Find where the given text appears and provide that cell's center as [x, y] coordinate. 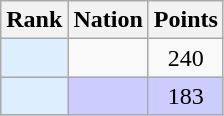
240 [186, 58]
Rank [34, 20]
Points [186, 20]
Nation [108, 20]
183 [186, 96]
